For the text-containing cell, return its midpoint in (x, y) coordinate format. 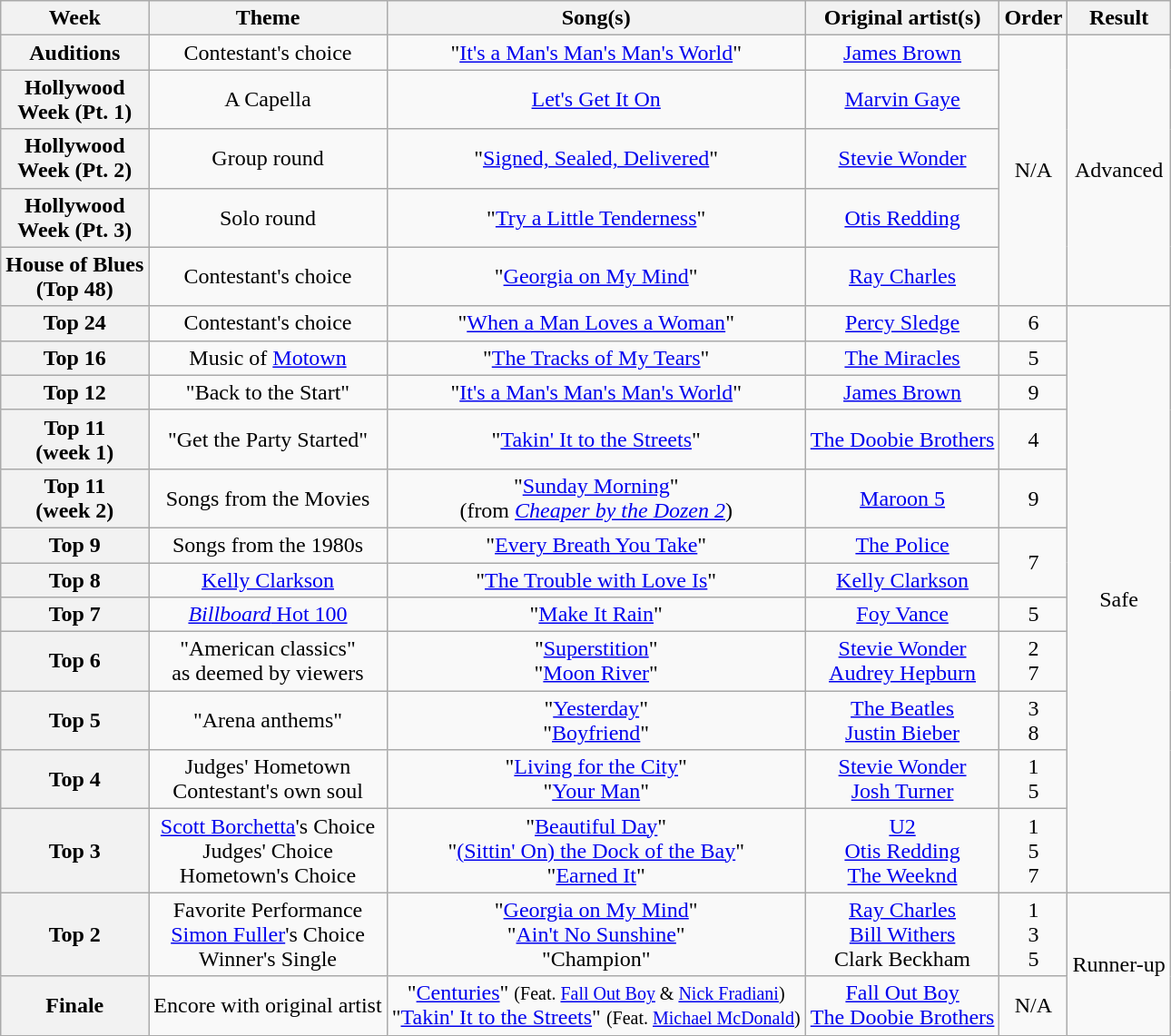
Top 4 (74, 779)
"The Tracks of My Tears" (595, 358)
"Try a Little Tenderness" (595, 218)
157 (1033, 851)
Foy Vance (902, 615)
Result (1118, 18)
Top 8 (74, 580)
"Signed, Sealed, Delivered" (595, 158)
Maroon 5 (902, 498)
Original artist(s) (902, 18)
A Capella (268, 100)
Billboard Hot 100 (268, 615)
Theme (268, 18)
Scott Borchetta's ChoiceJudges' ChoiceHometown's Choice (268, 851)
38 (1033, 721)
"Arena anthems" (268, 721)
Finale (74, 1006)
Top 7 (74, 615)
Group round (268, 158)
"Takin' It to the Streets" (595, 439)
Judges' HometownContestant's own soul (268, 779)
Songs from the Movies (268, 498)
Top 2 (74, 934)
"Centuries" (Feat. Fall Out Boy & Nick Fradiani) "Takin' It to the Streets" (Feat. Michael McDonald) (595, 1006)
Week (74, 18)
Top 11 (week 1) (74, 439)
4 (1033, 439)
"Georgia on My Mind" (595, 276)
Hollywood Week (Pt. 3) (74, 218)
Runner-up (1118, 964)
"Superstition""Moon River" (595, 661)
Top 11 (week 2) (74, 498)
Ray Charles (902, 276)
The Miracles (902, 358)
Song(s) (595, 18)
Auditions (74, 53)
Top 5 (74, 721)
Top 6 (74, 661)
27 (1033, 661)
"Sunday Morning" (from Cheaper by the Dozen 2) (595, 498)
Stevie WonderJosh Turner (902, 779)
Otis Redding (902, 218)
The BeatlesJustin Bieber (902, 721)
U2Otis ReddingThe Weeknd (902, 851)
Favorite PerformanceSimon Fuller's ChoiceWinner's Single (268, 934)
"Beautiful Day""(Sittin' On) the Dock of the Bay""Earned It" (595, 851)
Safe (1118, 599)
Encore with original artist (268, 1006)
Stevie WonderAudrey Hepburn (902, 661)
6 (1033, 323)
Ray CharlesBill WithersClark Beckham (902, 934)
Top 24 (74, 323)
Top 16 (74, 358)
"American classics"as deemed by viewers (268, 661)
7 (1033, 562)
Let's Get It On (595, 100)
Fall Out BoyThe Doobie Brothers (902, 1006)
"Every Breath You Take" (595, 545)
Advanced (1118, 171)
"Yesterday""Boyfriend" (595, 721)
House of Blues (Top 48) (74, 276)
"Make It Rain" (595, 615)
"Georgia on My Mind""Ain't No Sunshine""Champion" (595, 934)
135 (1033, 934)
Top 3 (74, 851)
The Doobie Brothers (902, 439)
Marvin Gaye (902, 100)
"Living for the City""Your Man" (595, 779)
Top 12 (74, 392)
The Police (902, 545)
"Back to the Start" (268, 392)
Stevie Wonder (902, 158)
Top 9 (74, 545)
Percy Sledge (902, 323)
15 (1033, 779)
"The Trouble with Love Is" (595, 580)
Solo round (268, 218)
Music of Motown (268, 358)
Hollywood Week (Pt. 1) (74, 100)
Songs from the 1980s (268, 545)
"Get the Party Started" (268, 439)
"When a Man Loves a Woman" (595, 323)
Order (1033, 18)
Hollywood Week (Pt. 2) (74, 158)
